Search for the cell housing the specified text and yield its [x, y] center coordinate. 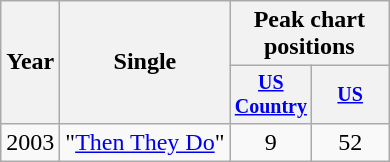
Single [145, 62]
US [350, 94]
52 [350, 142]
US Country [271, 94]
9 [271, 142]
2003 [30, 142]
Peak chartpositions [310, 34]
"Then They Do" [145, 142]
Year [30, 62]
